Search for the cell housing the specified text and yield its [X, Y] center coordinate. 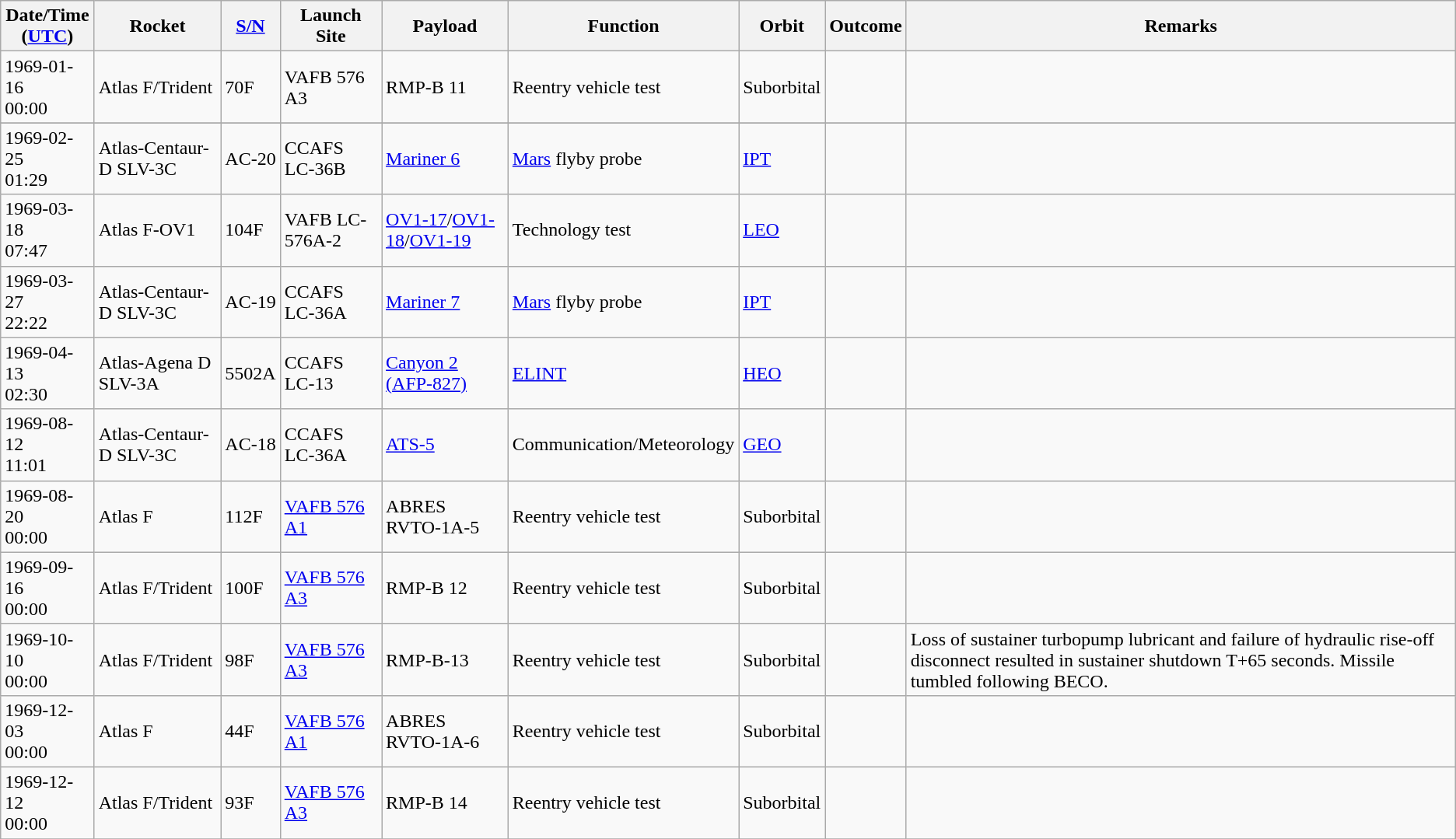
5502A [250, 373]
VAFB LC-576A-2 [331, 230]
ATS-5 [445, 445]
104F [250, 230]
70F [250, 87]
Atlas-Agena D SLV-3A [157, 373]
98F [250, 659]
1969-02-2501:29 [47, 159]
RMP-B 11 [445, 87]
1969-10-1000:00 [47, 659]
44F [250, 731]
1969-04-1302:30 [47, 373]
Atlas F-OV1 [157, 230]
Outcome [866, 26]
Technology test [623, 230]
ABRES RVTO-1A-5 [445, 516]
RMP-B-13 [445, 659]
HEO [782, 373]
1969-03-2722:22 [47, 302]
1969-08-1211:01 [47, 445]
1969-03-1807:47 [47, 230]
Mariner 7 [445, 302]
RMP-B 12 [445, 588]
Rocket [157, 26]
Canyon 2 (AFP-827) [445, 373]
AC-19 [250, 302]
1969-01-1600:00 [47, 87]
AC-18 [250, 445]
CCAFS LC-36B [331, 159]
Communication/Meteorology [623, 445]
CCAFS LC-13 [331, 373]
Orbit [782, 26]
93F [250, 802]
OV1-17/OV1-18/OV1-19 [445, 230]
AC-20 [250, 159]
112F [250, 516]
ELINT [623, 373]
1969-12-0300:00 [47, 731]
Mariner 6 [445, 159]
LEO [782, 230]
1969-08-2000:00 [47, 516]
Function [623, 26]
GEO [782, 445]
1969-12-1200:00 [47, 802]
1969-09-1600:00 [47, 588]
Date/Time(UTC) [47, 26]
S/N [250, 26]
100F [250, 588]
Payload [445, 26]
Remarks [1181, 26]
RMP-B 14 [445, 802]
Launch Site [331, 26]
ABRES RVTO-1A-6 [445, 731]
